Return the [x, y] coordinate for the center point of the cell that contains the specified text.  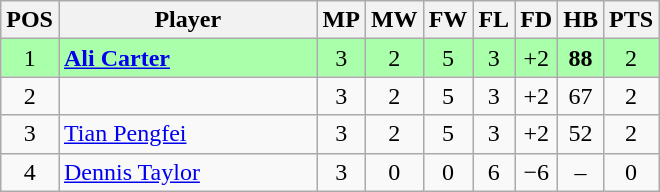
Dennis Taylor [188, 172]
Player [188, 20]
Tian Pengfei [188, 134]
PTS [630, 20]
– [581, 172]
FL [494, 20]
52 [581, 134]
88 [581, 58]
POS [30, 20]
MW [394, 20]
FD [536, 20]
6 [494, 172]
FW [448, 20]
4 [30, 172]
−6 [536, 172]
1 [30, 58]
Ali Carter [188, 58]
67 [581, 96]
MP [341, 20]
HB [581, 20]
